Extract the (X, Y) coordinate from the center of the cell holding the provided text.  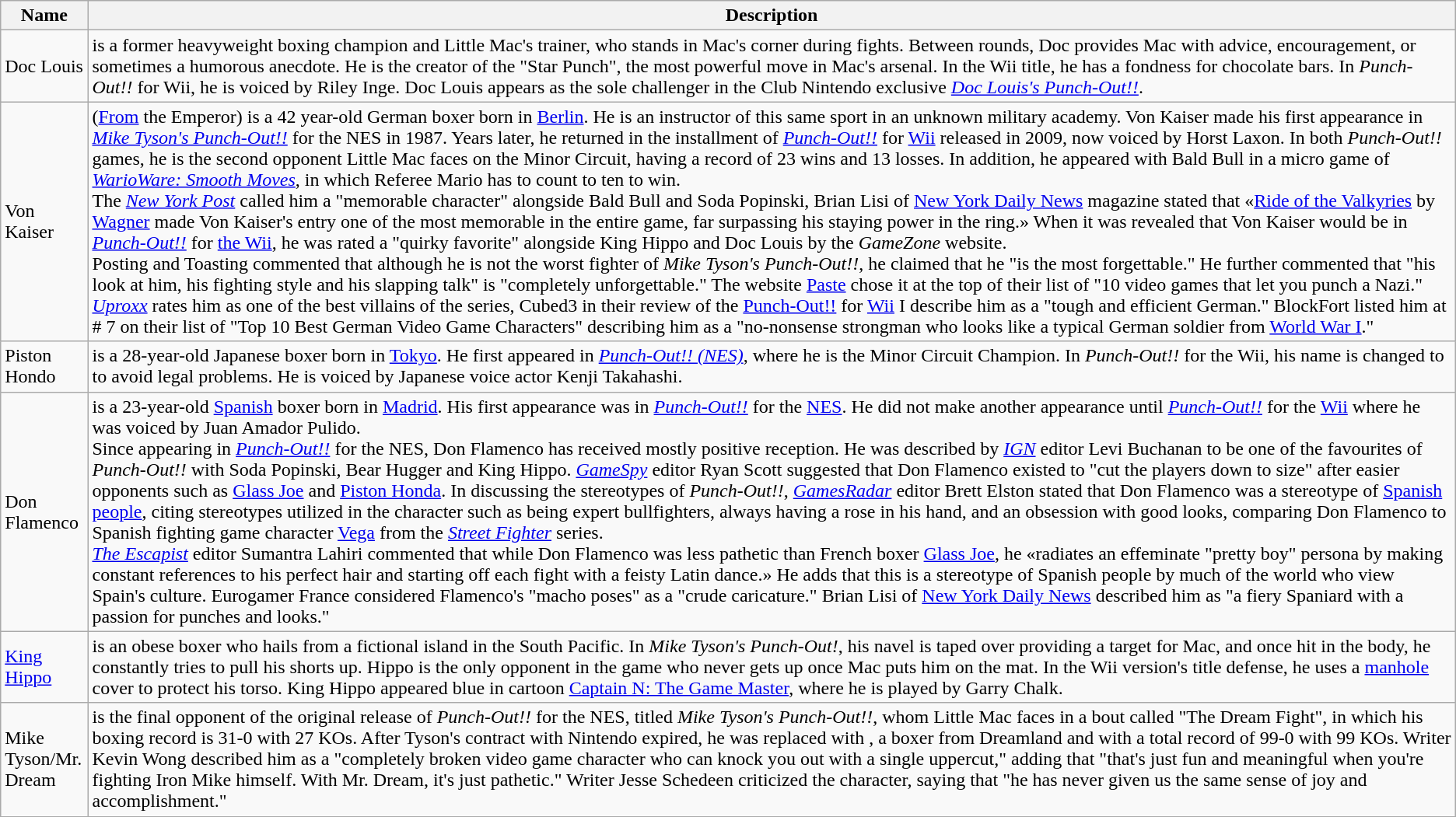
Von Kaiser (44, 222)
King Hippo (44, 667)
Mike Tyson/Mr. Dream (44, 759)
Doc Louis (44, 66)
Description (772, 16)
Don Flamenco (44, 511)
Name (44, 16)
Piston Hondo (44, 367)
